Provide the [X, Y] coordinate of the cell's center where the given text is located.  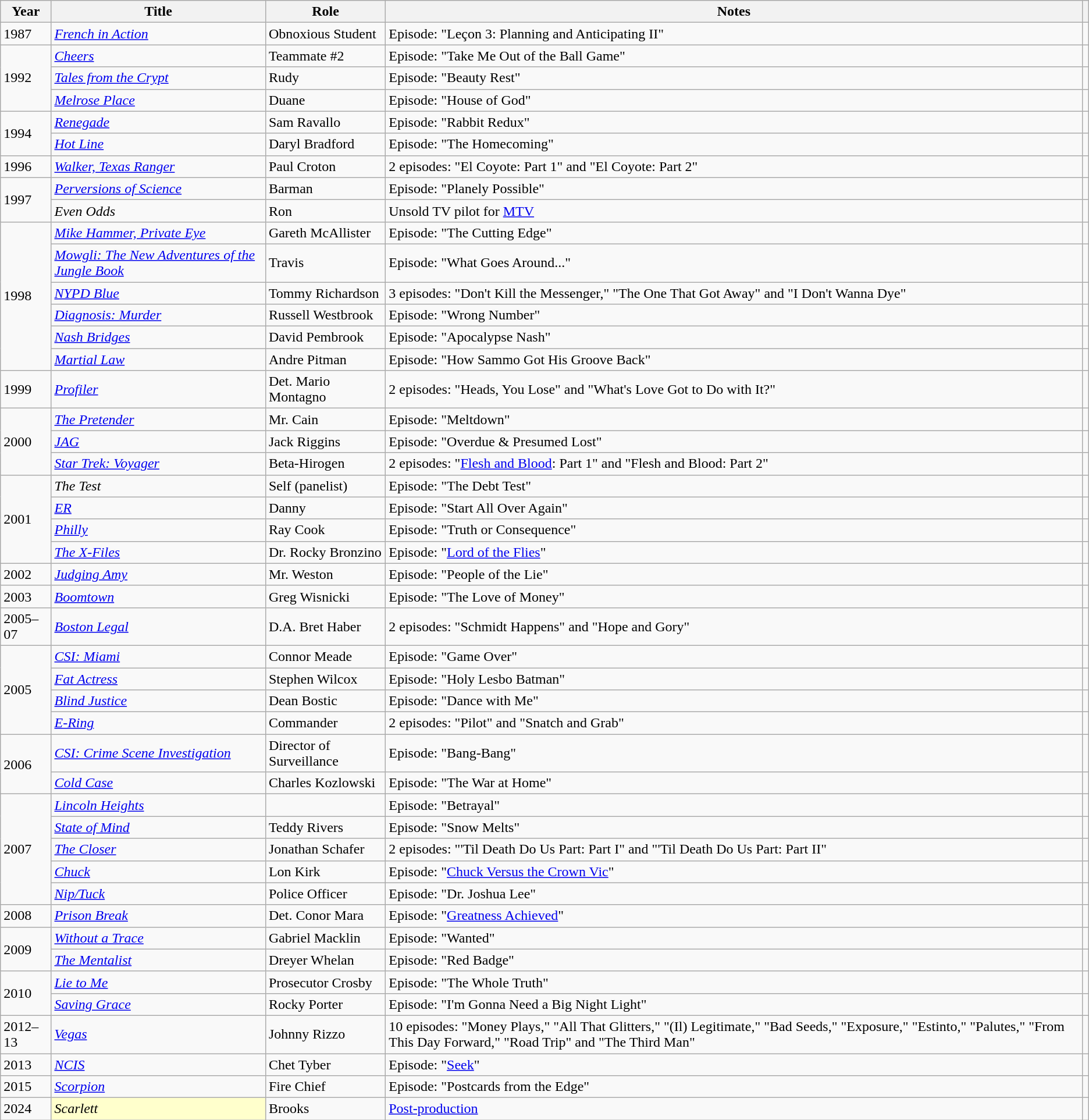
JAG [158, 442]
NYPD Blue [158, 293]
Scarlett [158, 1109]
Year [26, 12]
2008 [26, 916]
Rudy [325, 78]
Episode: "People of the Lie" [734, 574]
Barman [325, 189]
Episode: "Dr. Joshua Lee" [734, 894]
2 episodes: "Pilot" and "Snatch and Grab" [734, 723]
2 episodes: "'Til Death Do Us Part: Part I" and "'Til Death Do Us Part: Part II" [734, 849]
Dr. Rocky Bronzino [325, 552]
Daryl Bradford [325, 144]
The Closer [158, 849]
Jonathan Schafer [325, 849]
Episode: "Game Over" [734, 656]
Walker, Texas Ranger [158, 166]
1997 [26, 200]
Beta-Hirogen [325, 464]
Episode: "What Goes Around..." [734, 263]
Boston Legal [158, 626]
Connor Meade [325, 656]
Perversions of Science [158, 189]
Scorpion [158, 1087]
Episode: "Meltdown" [734, 419]
Det. Mario Montagno [325, 390]
Lon Kirk [325, 872]
Chet Tyber [325, 1064]
Episode: "Beauty Rest" [734, 78]
Sam Ravallo [325, 122]
Star Trek: Voyager [158, 464]
Teddy Rivers [325, 827]
Episode: "Take Me Out of the Ball Game" [734, 56]
Episode: "House of God" [734, 100]
Dreyer Whelan [325, 960]
CSI: Crime Scene Investigation [158, 753]
Episode: "Leçon 3: Planning and Anticipating II" [734, 34]
Cheers [158, 56]
Episode: "Chuck Versus the Crown Vic" [734, 872]
Gabriel Macklin [325, 938]
Tommy Richardson [325, 293]
Greg Wisnicki [325, 596]
Travis [325, 263]
Episode: "The Debt Test" [734, 486]
Police Officer [325, 894]
Mr. Cain [325, 419]
2005–07 [26, 626]
1998 [26, 296]
Episode: "Red Badge" [734, 960]
Without a Trace [158, 938]
Episode: "Wrong Number" [734, 315]
2 episodes: "Schmidt Happens" and "Hope and Gory" [734, 626]
Unsold TV pilot for MTV [734, 211]
Episode: "How Sammo Got His Groove Back" [734, 360]
2010 [26, 993]
1996 [26, 166]
Episode: "Holy Lesbo Batman" [734, 679]
E-Ring [158, 723]
Episode: "Bang-Bang" [734, 753]
Episode: "Rabbit Redux" [734, 122]
Russell Westbrook [325, 315]
Title [158, 12]
Det. Conor Mara [325, 916]
2024 [26, 1109]
2002 [26, 574]
1999 [26, 390]
2 episodes: "El Coyote: Part 1" and "El Coyote: Part 2" [734, 166]
Post-production [734, 1109]
Boomtown [158, 596]
1987 [26, 34]
Notes [734, 12]
1994 [26, 133]
2006 [26, 765]
Prosecutor Crosby [325, 982]
Commander [325, 723]
Episode: "I'm Gonna Need a Big Night Light" [734, 1004]
2005 [26, 689]
Episode: "Apocalypse Nash" [734, 337]
Episode: "Truth or Consequence" [734, 530]
The Pretender [158, 419]
Andre Pitman [325, 360]
Role [325, 12]
Fire Chief [325, 1087]
Johnny Rizzo [325, 1034]
Vegas [158, 1034]
David Pembrook [325, 337]
Episode: "The War at Home" [734, 783]
Episode: "Dance with Me" [734, 701]
Rocky Porter [325, 1004]
Ron [325, 211]
Stephen Wilcox [325, 679]
The Test [158, 486]
Mr. Weston [325, 574]
Danny [325, 508]
Even Odds [158, 211]
Prison Break [158, 916]
Director of Surveillance [325, 753]
Episode: "Start All Over Again" [734, 508]
Episode: "The Love of Money" [734, 596]
Lincoln Heights [158, 805]
2000 [26, 442]
2 episodes: "Flesh and Blood: Part 1" and "Flesh and Blood: Part 2" [734, 464]
Episode: "Wanted" [734, 938]
ER [158, 508]
Episode: "Planely Possible" [734, 189]
French in Action [158, 34]
Saving Grace [158, 1004]
Philly [158, 530]
Episode: "Greatness Achieved" [734, 916]
D.A. Bret Haber [325, 626]
Mike Hammer, Private Eye [158, 233]
2009 [26, 949]
Obnoxious Student [325, 34]
Self (panelist) [325, 486]
Teammate #2 [325, 56]
Mowgli: The New Adventures of the Jungle Book [158, 263]
Paul Croton [325, 166]
Episode: "Seek" [734, 1064]
Gareth McAllister [325, 233]
2007 [26, 849]
NCIS [158, 1064]
The X-Files [158, 552]
3 episodes: "Don't Kill the Messenger," "The One That Got Away" and "I Don't Wanna Dye" [734, 293]
2003 [26, 596]
2001 [26, 519]
Ray Cook [325, 530]
2013 [26, 1064]
State of Mind [158, 827]
Dean Bostic [325, 701]
1992 [26, 78]
Hot Line [158, 144]
Judging Amy [158, 574]
Jack Riggins [325, 442]
Blind Justice [158, 701]
Episode: "The Whole Truth" [734, 982]
Episode: "Betrayal" [734, 805]
Episode: "Snow Melts" [734, 827]
2015 [26, 1087]
The Mentalist [158, 960]
Renegade [158, 122]
Episode: "Lord of the Flies" [734, 552]
Episode: "Postcards from the Edge" [734, 1087]
Martial Law [158, 360]
Cold Case [158, 783]
Episode: "The Homecoming" [734, 144]
Episode: "Overdue & Presumed Lost" [734, 442]
Fat Actress [158, 679]
Melrose Place [158, 100]
Profiler [158, 390]
Episode: "The Cutting Edge" [734, 233]
Charles Kozlowski [325, 783]
Tales from the Crypt [158, 78]
2 episodes: "Heads, You Lose" and "What's Love Got to Do with It?" [734, 390]
2012–13 [26, 1034]
Lie to Me [158, 982]
Nip/Tuck [158, 894]
Brooks [325, 1109]
Diagnosis: Murder [158, 315]
Nash Bridges [158, 337]
Chuck [158, 872]
CSI: Miami [158, 656]
Duane [325, 100]
